Capture the cell that displays the provided text and extract its [x, y] central coordinate. 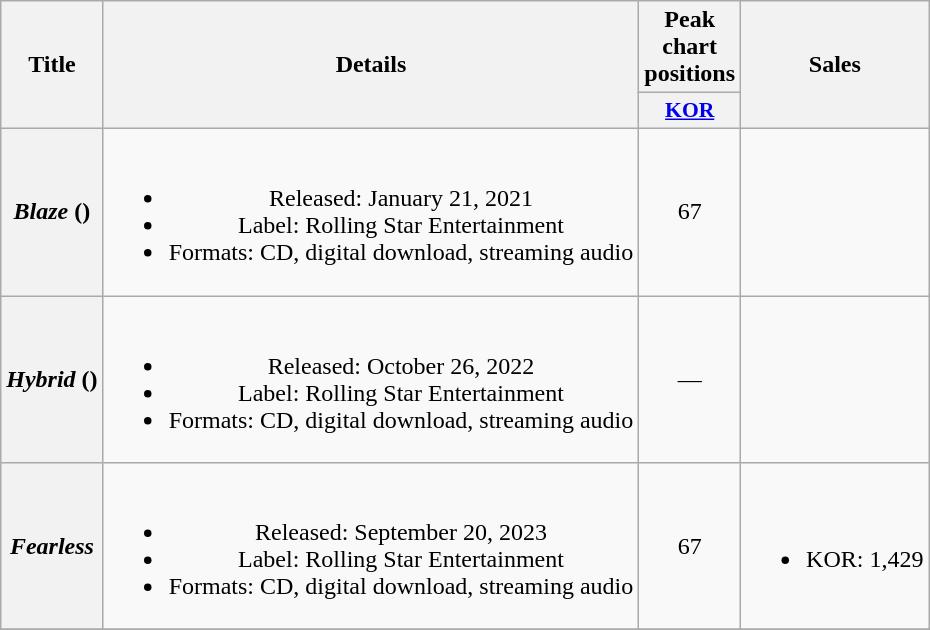
Details [371, 65]
Peak chart positions [690, 47]
Released: October 26, 2022Label: Rolling Star EntertainmentFormats: CD, digital download, streaming audio [371, 380]
Sales [835, 65]
Fearless [52, 546]
KOR: 1,429 [835, 546]
Blaze () [52, 212]
Title [52, 65]
Released: September 20, 2023Label: Rolling Star EntertainmentFormats: CD, digital download, streaming audio [371, 546]
Released: January 21, 2021Label: Rolling Star EntertainmentFormats: CD, digital download, streaming audio [371, 212]
KOR [690, 111]
— [690, 380]
Hybrid () [52, 380]
